Find where the given text appears and provide that cell's center as (X, Y) coordinate. 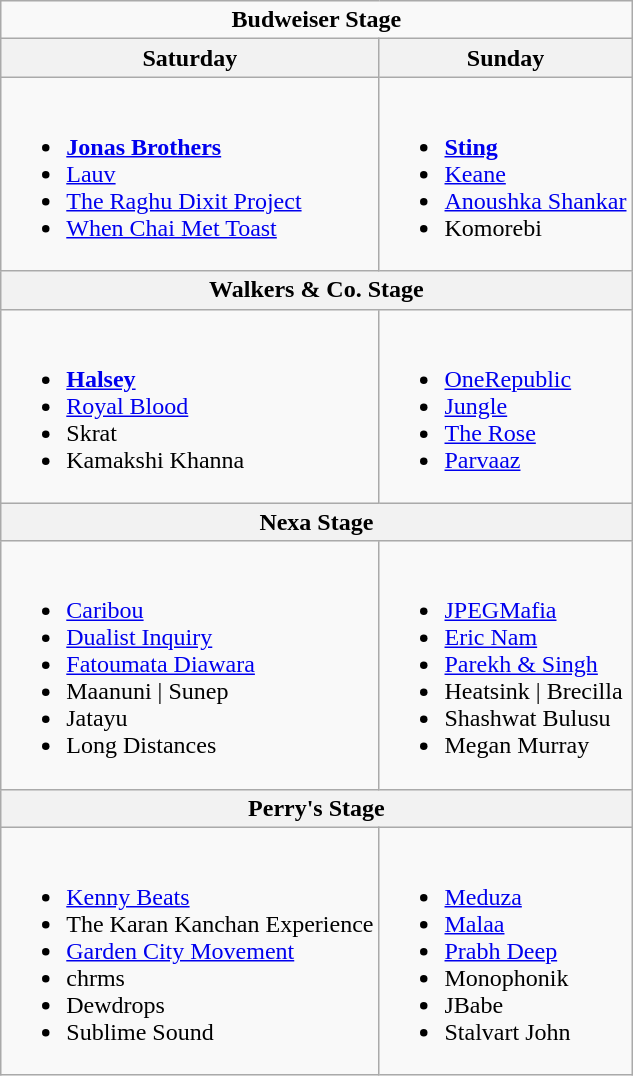
StingKeaneAnoushka ShankarKomorebi (506, 174)
CaribouDualist InquiryFatoumata DiawaraMaanuni | SunepJatayuLong Distances (190, 665)
HalseyRoyal BloodSkratKamakshi Khanna (190, 406)
Jonas BrothersLauvThe Raghu Dixit ProjectWhen Chai Met Toast (190, 174)
OneRepublicJungleThe RoseParvaaz (506, 406)
Kenny BeatsThe Karan Kanchan ExperienceGarden City MovementchrmsDewdropsSublime Sound (190, 951)
Nexa Stage (316, 522)
Saturday (190, 58)
Budweiser Stage (316, 20)
JPEGMafiaEric NamParekh & SinghHeatsink | BrecillaShashwat BulusuMegan Murray (506, 665)
Walkers & Co. Stage (316, 290)
Sunday (506, 58)
Perry's Stage (316, 808)
MeduzaMalaaPrabh DeepMonophonikJBabeStalvart John (506, 951)
